Determine the (X, Y) coordinate at the center of the cell enclosing the given text.  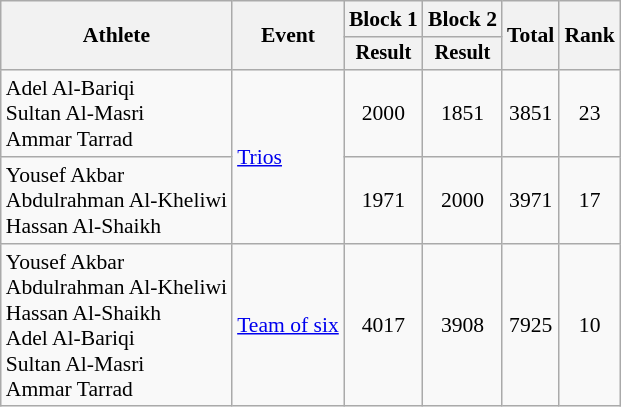
3851 (530, 114)
4017 (384, 326)
Team of six (288, 326)
3971 (530, 200)
3908 (462, 326)
1851 (462, 114)
1971 (384, 200)
17 (590, 200)
10 (590, 326)
7925 (530, 326)
Event (288, 36)
Yousef AkbarAbdulrahman Al-KheliwiHassan Al-ShaikhAdel Al-BariqiSultan Al-MasriAmmar Tarrad (116, 326)
Total (530, 36)
Adel Al-BariqiSultan Al-MasriAmmar Tarrad (116, 114)
Block 1 (384, 19)
Block 2 (462, 19)
Trios (288, 156)
Athlete (116, 36)
Yousef AkbarAbdulrahman Al-KheliwiHassan Al-Shaikh (116, 200)
23 (590, 114)
Rank (590, 36)
